Detect which cell encompasses the target text, then output its (X, Y) center coordinate. 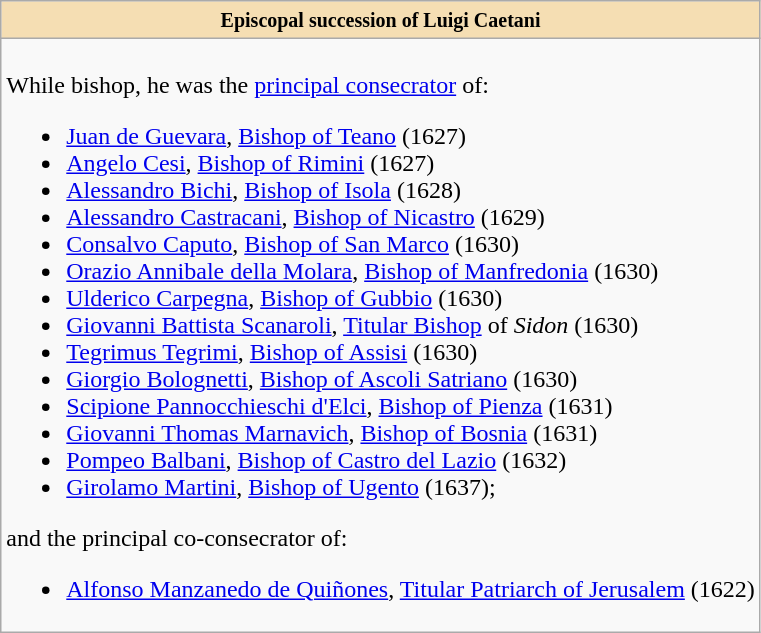
Episcopal succession of Luigi Caetani (381, 20)
